Locate the cell with the specified text and output its [x, y] center coordinate. 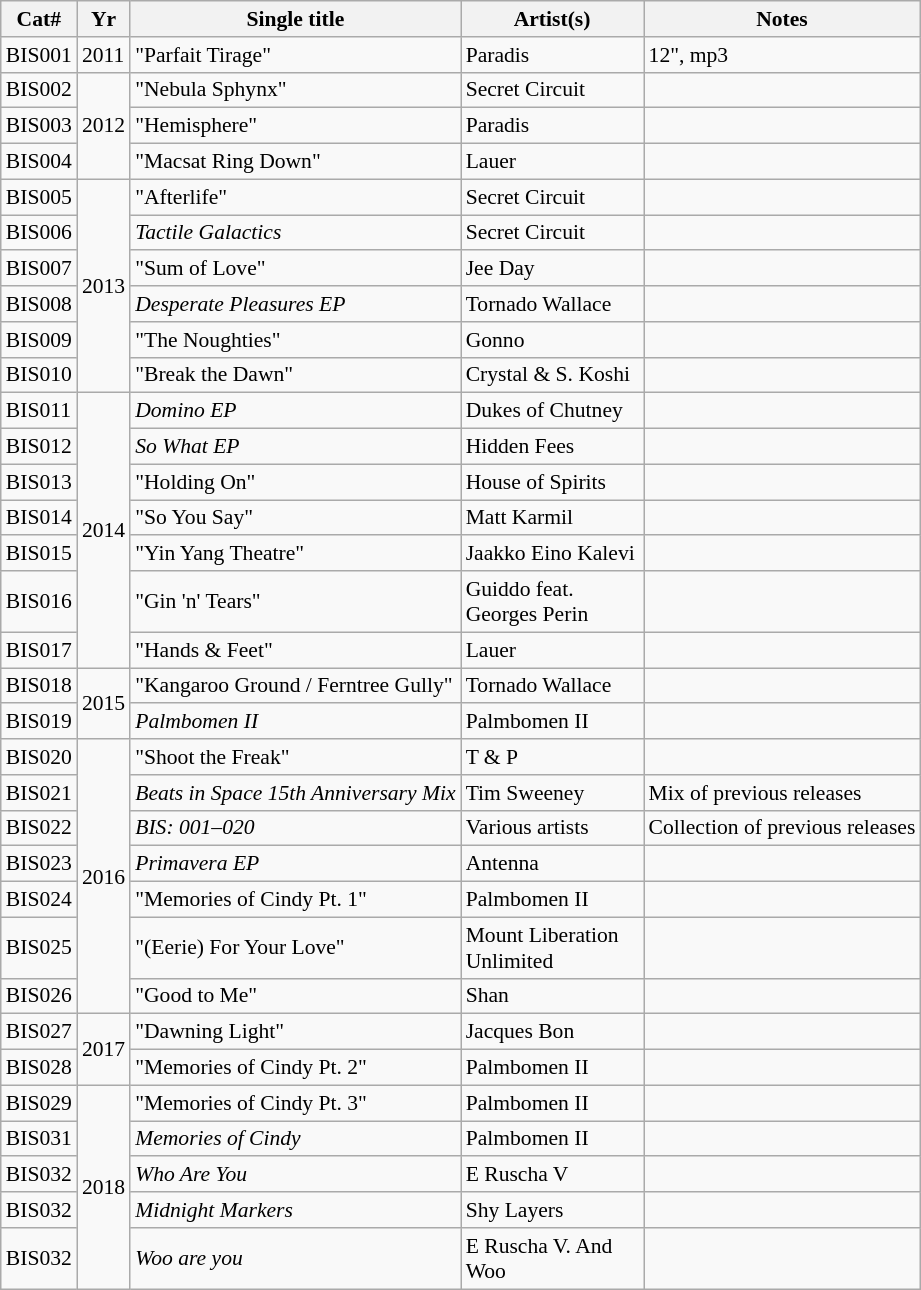
"Memories of Cindy Pt. 1" [295, 900]
BIS019 [39, 722]
Hidden Fees [552, 447]
"Hands & Feet" [295, 650]
Jacques Bon [552, 1032]
"Break the Dawn" [295, 375]
BIS023 [39, 864]
Single title [295, 19]
BIS007 [39, 269]
T & P [552, 757]
"Good to Me" [295, 996]
"Afterlife" [295, 197]
"So You Say" [295, 518]
2018 [104, 1187]
Mount Liberation Unlimited [552, 948]
BIS006 [39, 233]
Tactile Galactics [295, 233]
Jee Day [552, 269]
Collection of previous releases [782, 828]
BIS013 [39, 482]
BIS024 [39, 900]
"Yin Yang Theatre" [295, 554]
Guiddo feat. Georges Perin [552, 602]
Tim Sweeney [552, 793]
BIS003 [39, 126]
BIS027 [39, 1032]
BIS018 [39, 686]
Shan [552, 996]
BIS010 [39, 375]
Memories of Cindy [295, 1139]
BIS005 [39, 197]
Yr [104, 19]
2011 [104, 55]
"(Eerie) For Your Love" [295, 948]
Cat# [39, 19]
"Macsat Ring Down" [295, 162]
BIS022 [39, 828]
E Ruscha V. And Woo [552, 1258]
"Gin 'n' Tears" [295, 602]
"Kangaroo Ground / Ferntree Gully" [295, 686]
BIS001 [39, 55]
Notes [782, 19]
2015 [104, 704]
2012 [104, 126]
Crystal & S. Koshi [552, 375]
BIS011 [39, 411]
Mix of previous releases [782, 793]
2013 [104, 286]
So What EP [295, 447]
2016 [104, 876]
Artist(s) [552, 19]
"The Noughties" [295, 340]
"Shoot the Freak" [295, 757]
Midnight Markers [295, 1210]
BIS029 [39, 1103]
BIS009 [39, 340]
BIS: 001–020 [295, 828]
2017 [104, 1050]
BIS012 [39, 447]
E Ruscha V [552, 1175]
Jaakko Eino Kalevi [552, 554]
BIS014 [39, 518]
BIS021 [39, 793]
2014 [104, 530]
Primavera EP [295, 864]
BIS015 [39, 554]
Antenna [552, 864]
"Memories of Cindy Pt. 3" [295, 1103]
"Nebula Sphynx" [295, 90]
"Parfait Tirage" [295, 55]
House of Spirits [552, 482]
BIS020 [39, 757]
Various artists [552, 828]
BIS025 [39, 948]
BIS031 [39, 1139]
"Dawning Light" [295, 1032]
Matt Karmil [552, 518]
Desperate Pleasures EP [295, 304]
BIS008 [39, 304]
Who Are You [295, 1175]
Shy Layers [552, 1210]
Dukes of Chutney [552, 411]
"Sum of Love" [295, 269]
"Hemisphere" [295, 126]
"Holding On" [295, 482]
BIS028 [39, 1068]
BIS016 [39, 602]
Beats in Space 15th Anniversary Mix [295, 793]
BIS017 [39, 650]
BIS002 [39, 90]
"Memories of Cindy Pt. 2" [295, 1068]
Woo are you [295, 1258]
12", mp3 [782, 55]
Domino EP [295, 411]
BIS004 [39, 162]
Gonno [552, 340]
BIS026 [39, 996]
